Pinpoint the cell where the given text exists, returning its [X, Y] midpoint coordinate. 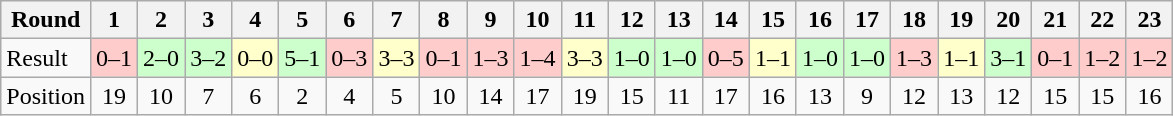
18 [914, 20]
22 [1102, 20]
3–2 [208, 58]
Result [46, 58]
0–0 [256, 58]
1 [114, 20]
Round [46, 20]
21 [1056, 20]
Position [46, 96]
0–3 [350, 58]
8 [444, 20]
2–0 [162, 58]
23 [1150, 20]
3–1 [1008, 58]
3 [208, 20]
0–5 [726, 58]
20 [1008, 20]
5–1 [302, 58]
1–4 [538, 58]
